From the cell containing the given text, extract its center point as [X, Y] coordinate. 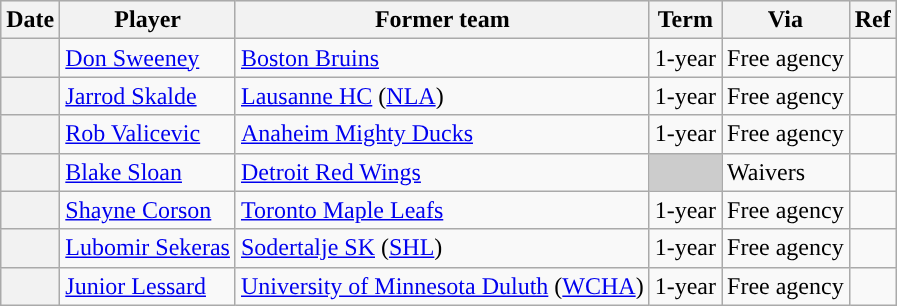
Blake Sloan [148, 172]
Lausanne HC (NLA) [442, 96]
University of Minnesota Duluth (WCHA) [442, 286]
Rob Valicevic [148, 134]
Via [786, 20]
Waivers [786, 172]
Toronto Maple Leafs [442, 210]
Don Sweeney [148, 58]
Date [30, 20]
Player [148, 20]
Junior Lessard [148, 286]
Ref [872, 20]
Detroit Red Wings [442, 172]
Former team [442, 20]
Lubomir Sekeras [148, 248]
Sodertalje SK (SHL) [442, 248]
Anaheim Mighty Ducks [442, 134]
Jarrod Skalde [148, 96]
Shayne Corson [148, 210]
Boston Bruins [442, 58]
Term [685, 20]
